Locate the cell with the specified text and output its (x, y) center coordinate. 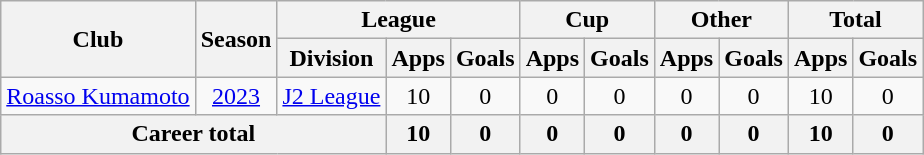
Career total (194, 134)
J2 League (332, 96)
Club (98, 39)
Roasso Kumamoto (98, 96)
League (398, 20)
Cup (587, 20)
2023 (236, 96)
Division (332, 58)
Season (236, 39)
Other (721, 20)
Total (855, 20)
